Identify which cell holds the provided text, then report its [X, Y] central coordinate. 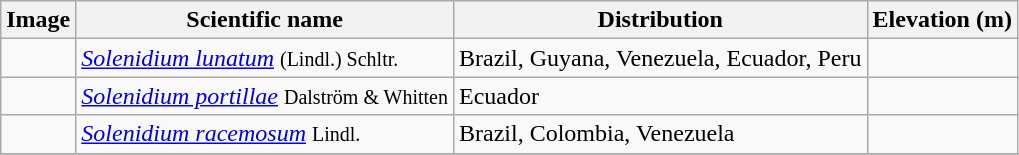
Solenidium portillae Dalström & Whitten [265, 96]
Solenidium lunatum (Lindl.) Schltr. [265, 58]
Brazil, Colombia, Venezuela [661, 134]
Scientific name [265, 20]
Solenidium racemosum Lindl. [265, 134]
Elevation (m) [942, 20]
Image [38, 20]
Distribution [661, 20]
Ecuador [661, 96]
Brazil, Guyana, Venezuela, Ecuador, Peru [661, 58]
